Pinpoint the cell where the given text exists, returning its [x, y] midpoint coordinate. 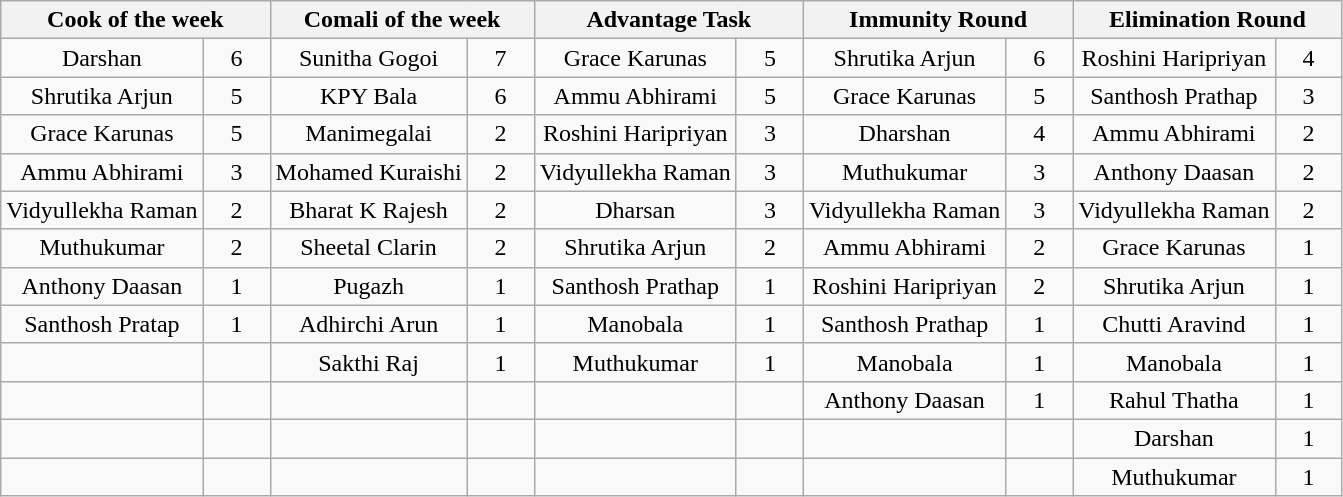
KPY Bala [368, 96]
Bharat K Rajesh [368, 210]
Advantage Task [668, 20]
Cook of the week [136, 20]
Rahul Thatha [1174, 400]
Manimegalai [368, 134]
Sheetal Clarin [368, 248]
Mohamed Kuraishi [368, 172]
Dharshan [904, 134]
Comali of the week [402, 20]
Chutti Aravind [1174, 324]
Sunitha Gogoi [368, 58]
Elimination Round [1208, 20]
Immunity Round [938, 20]
Sakthi Raj [368, 362]
Pugazh [368, 286]
7 [500, 58]
Santhosh Pratap [102, 324]
Adhirchi Arun [368, 324]
Dharsan [635, 210]
